For the text-containing cell, return its midpoint in [X, Y] coordinate format. 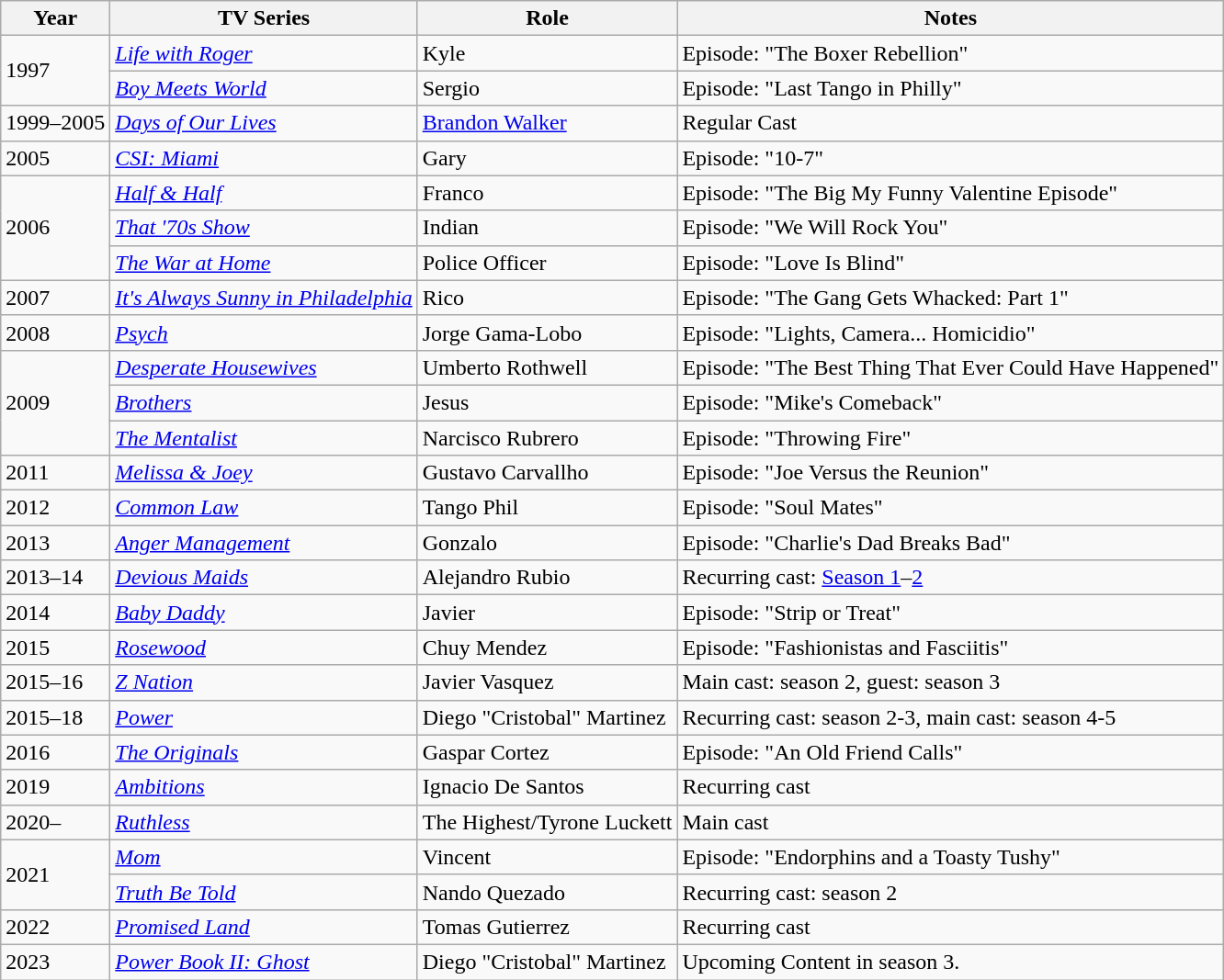
Power Book II: Ghost [264, 962]
2015–16 [55, 682]
Episode: "The Big My Funny Valentine Episode" [950, 193]
Recurring cast: Season 1–2 [950, 578]
2021 [55, 874]
Episode: "We Will Rock You" [950, 228]
Regular Cast [950, 123]
Ruthless [264, 822]
Desperate Housewives [264, 367]
Rico [548, 298]
Half & Half [264, 193]
Brandon Walker [548, 123]
Chuy Mendez [548, 648]
Devious Maids [264, 578]
Psych [264, 332]
2007 [55, 298]
Episode: "Strip or Treat" [950, 613]
Notes [950, 18]
2008 [55, 332]
Power [264, 717]
Episode: "The Gang Gets Whacked: Part 1" [950, 298]
Episode: "Love Is Blind" [950, 263]
Boy Meets World [264, 88]
Brothers [264, 402]
The Mentalist [264, 438]
Life with Roger [264, 53]
Episode: "Endorphins and a Toasty Tushy" [950, 857]
2011 [55, 473]
Jesus [548, 402]
2012 [55, 508]
Baby Daddy [264, 613]
Episode: "Soul Mates" [950, 508]
Gonzalo [548, 543]
Episode: "Lights, Camera... Homicidio" [950, 332]
Episode: "Throwing Fire" [950, 438]
Recurring cast: season 2-3, main cast: season 4-5 [950, 717]
It's Always Sunny in Philadelphia [264, 298]
That '70s Show [264, 228]
Role [548, 18]
Z Nation [264, 682]
The War at Home [264, 263]
CSI: Miami [264, 158]
Ambitions [264, 787]
2005 [55, 158]
Indian [548, 228]
1999–2005 [55, 123]
Tomas Gutierrez [548, 927]
Episode: "Charlie's Dad Breaks Bad" [950, 543]
2020– [55, 822]
Episode: "The Best Thing That Ever Could Have Happened" [950, 367]
The Originals [264, 752]
Mom [264, 857]
Episode: "The Boxer Rebellion" [950, 53]
Main cast: season 2, guest: season 3 [950, 682]
Upcoming Content in season 3. [950, 962]
Narcisco Rubrero [548, 438]
Promised Land [264, 927]
Main cast [950, 822]
Gaspar Cortez [548, 752]
Episode: "An Old Friend Calls" [950, 752]
2015–18 [55, 717]
TV Series [264, 18]
Year [55, 18]
Nando Quezado [548, 892]
Episode: "10-7" [950, 158]
2016 [55, 752]
Episode: "Fashionistas and Fasciitis" [950, 648]
Recurring cast: season 2 [950, 892]
Sergio [548, 88]
2023 [55, 962]
Gary [548, 158]
Episode: "Last Tango in Philly" [950, 88]
Anger Management [264, 543]
Melissa & Joey [264, 473]
1997 [55, 71]
Ignacio De Santos [548, 787]
Episode: "Joe Versus the Reunion" [950, 473]
Kyle [548, 53]
2009 [55, 402]
2022 [55, 927]
The Highest/Tyrone Luckett [548, 822]
2006 [55, 228]
Javier [548, 613]
Alejandro Rubio [548, 578]
Gustavo Carvallho [548, 473]
Truth Be Told [264, 892]
2013 [55, 543]
2013–14 [55, 578]
Episode: "Mike's Comeback" [950, 402]
Jorge Gama-Lobo [548, 332]
Rosewood [264, 648]
Days of Our Lives [264, 123]
2014 [55, 613]
Tango Phil [548, 508]
Common Law [264, 508]
2019 [55, 787]
Javier Vasquez [548, 682]
Vincent [548, 857]
Umberto Rothwell [548, 367]
2015 [55, 648]
Police Officer [548, 263]
Franco [548, 193]
